Detect which cell encompasses the target text, then output its (x, y) center coordinate. 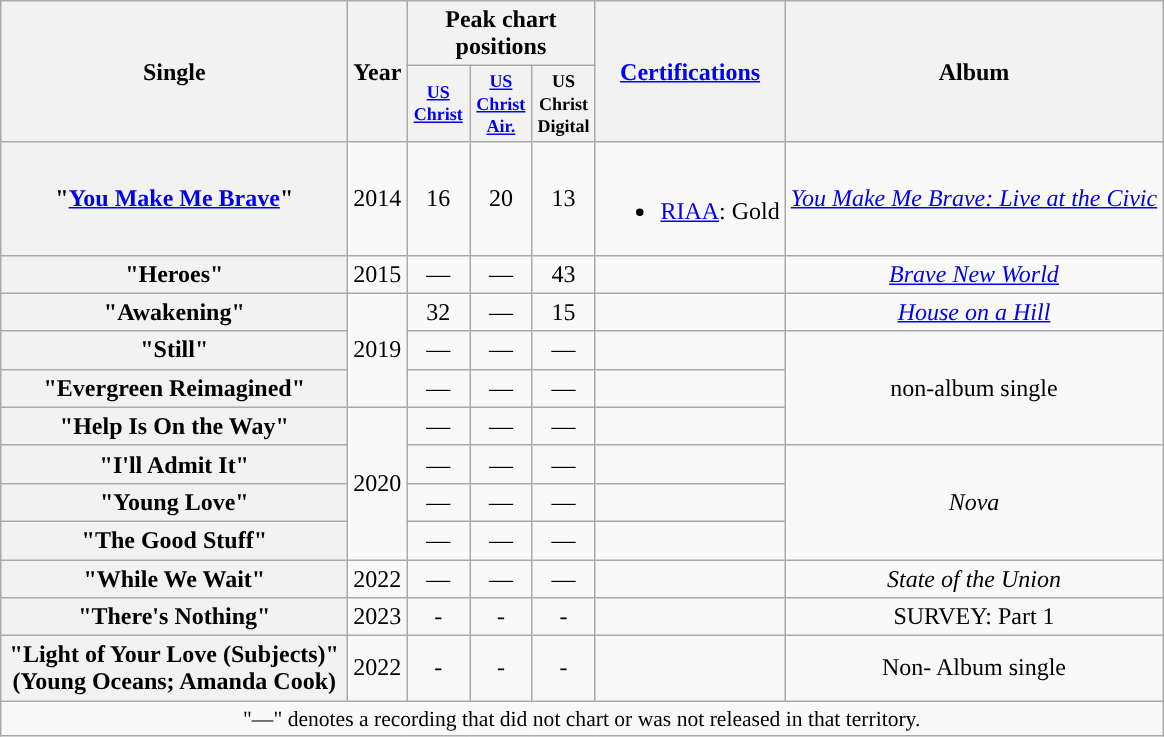
"—" denotes a recording that did not chart or was not released in that territory. (582, 719)
20 (502, 198)
"Still" (174, 350)
15 (564, 312)
"Light of Your Love (Subjects)"(Young Oceans; Amanda Cook) (174, 668)
State of the Union (974, 579)
13 (564, 198)
2020 (378, 483)
SURVEY: Part 1 (974, 617)
"Help Is On the Way" (174, 426)
non-album single (974, 388)
"The Good Stuff" (174, 540)
Brave New World (974, 274)
RIAA: Gold (690, 198)
USChrist Air. (502, 104)
You Make Me Brave: Live at the Civic (974, 198)
Single (174, 72)
"Young Love" (174, 502)
32 (438, 312)
43 (564, 274)
"There's Nothing" (174, 617)
"You Make Me Brave" (174, 198)
USChrist (438, 104)
2019 (378, 350)
Peak chart positions (501, 34)
Year (378, 72)
2015 (378, 274)
"I'll Admit It" (174, 464)
"While We Wait" (174, 579)
US Christ Digital (564, 104)
2023 (378, 617)
House on a Hill (974, 312)
Certifications (690, 72)
Album (974, 72)
Nova (974, 502)
"Heroes" (174, 274)
2014 (378, 198)
"Awakening" (174, 312)
Non- Album single (974, 668)
16 (438, 198)
"Evergreen Reimagined" (174, 388)
